Determine the (X, Y) coordinate at the center of the cell enclosing the given text.  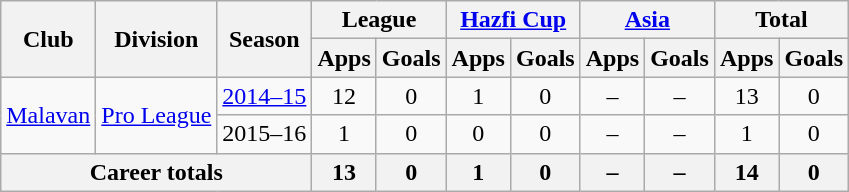
Asia (647, 20)
14 (746, 172)
League (379, 20)
12 (344, 96)
Pro League (156, 115)
Hazfi Cup (513, 20)
Season (264, 39)
Total (781, 20)
Division (156, 39)
Club (48, 39)
Malavan (48, 115)
2015–16 (264, 134)
2014–15 (264, 96)
Career totals (156, 172)
